For the text-containing cell, return its midpoint in [X, Y] coordinate format. 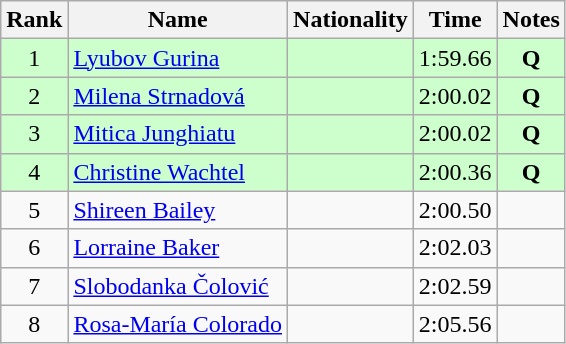
Rosa-María Colorado [178, 324]
3 [34, 134]
Lyubov Gurina [178, 58]
2 [34, 96]
Christine Wachtel [178, 172]
5 [34, 210]
6 [34, 248]
Lorraine Baker [178, 248]
Notes [531, 20]
1 [34, 58]
Nationality [351, 20]
1:59.66 [455, 58]
7 [34, 286]
Rank [34, 20]
Slobodanka Čolović [178, 286]
4 [34, 172]
Mitica Junghiatu [178, 134]
2:05.56 [455, 324]
Milena Strnadová [178, 96]
8 [34, 324]
2:02.59 [455, 286]
Name [178, 20]
2:00.50 [455, 210]
Shireen Bailey [178, 210]
2:02.03 [455, 248]
Time [455, 20]
2:00.36 [455, 172]
